Provide the (x, y) coordinate of the cell's center where the given text is located.  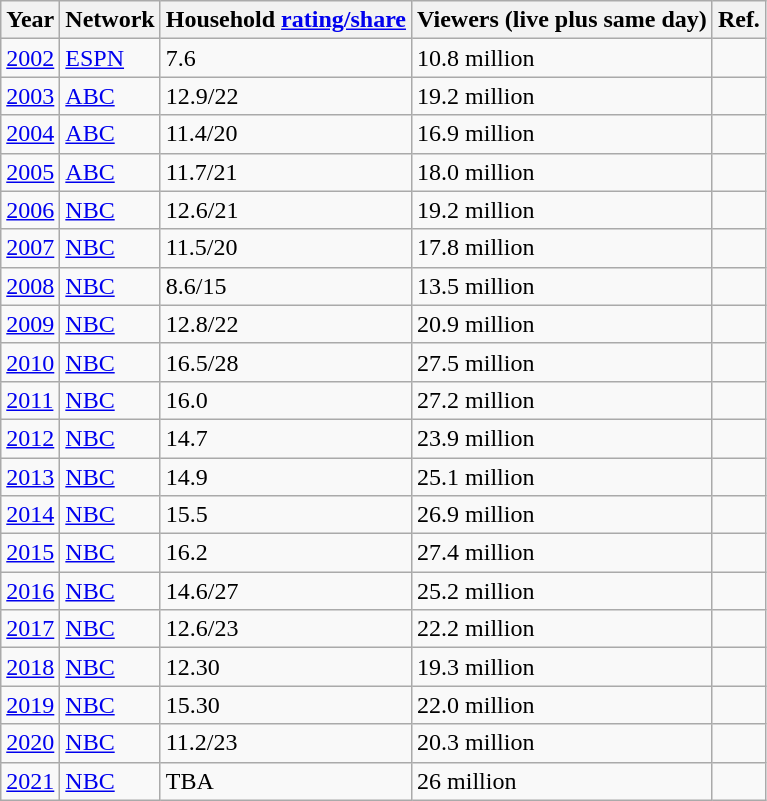
Viewers (live plus same day) (562, 20)
10.8 million (562, 58)
Household rating/share (286, 20)
Ref. (738, 20)
11.7/21 (286, 172)
TBA (286, 781)
12.9/22 (286, 96)
12.6/23 (286, 629)
2004 (30, 134)
15.30 (286, 705)
14.9 (286, 477)
Network (110, 20)
20.3 million (562, 743)
11.4/20 (286, 134)
14.6/27 (286, 591)
2020 (30, 743)
2014 (30, 515)
27.5 million (562, 362)
7.6 (286, 58)
16.5/28 (286, 362)
2009 (30, 324)
11.5/20 (286, 248)
2011 (30, 400)
2013 (30, 477)
22.2 million (562, 629)
25.2 million (562, 591)
22.0 million (562, 705)
12.30 (286, 667)
16.2 (286, 553)
27.2 million (562, 400)
23.9 million (562, 438)
12.6/21 (286, 210)
20.9 million (562, 324)
25.1 million (562, 477)
2016 (30, 591)
2021 (30, 781)
16.0 (286, 400)
2002 (30, 58)
18.0 million (562, 172)
16.9 million (562, 134)
2012 (30, 438)
26 million (562, 781)
2019 (30, 705)
26.9 million (562, 515)
ESPN (110, 58)
15.5 (286, 515)
17.8 million (562, 248)
2010 (30, 362)
2005 (30, 172)
2006 (30, 210)
8.6/15 (286, 286)
2018 (30, 667)
2008 (30, 286)
2015 (30, 553)
12.8/22 (286, 324)
2017 (30, 629)
14.7 (286, 438)
13.5 million (562, 286)
19.3 million (562, 667)
27.4 million (562, 553)
2003 (30, 96)
11.2/23 (286, 743)
Year (30, 20)
2007 (30, 248)
